Pinpoint the cell where the given text exists, returning its (X, Y) midpoint coordinate. 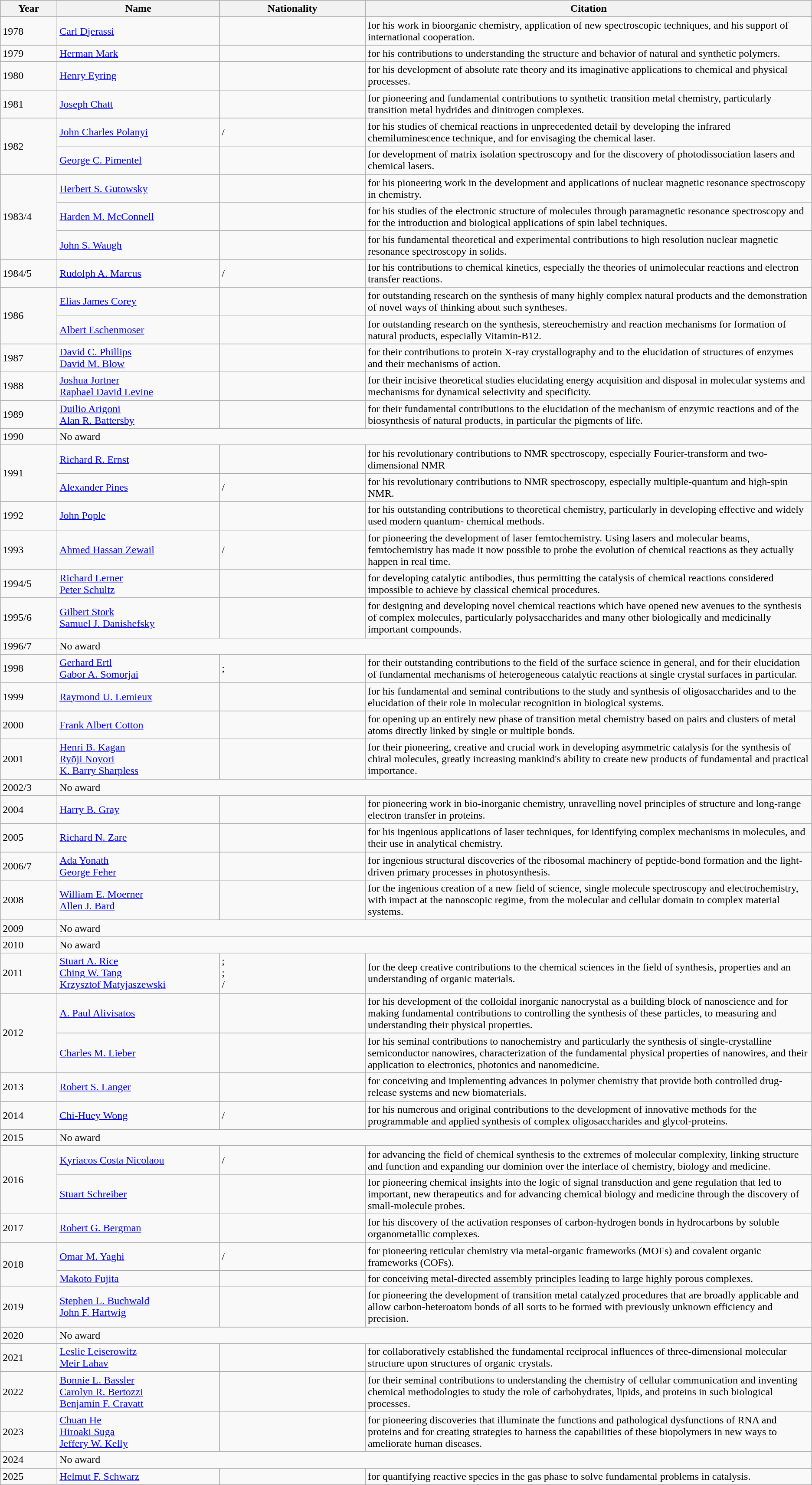
Robert S. Langer (138, 1087)
for his contributions to understanding the structure and behavior of natural and synthetic polymers. (588, 53)
Joshua Jortner Raphael David Levine (138, 386)
2015 (29, 1138)
1989 (29, 415)
for ingenious structural discoveries of the ribosomal machinery of peptide-bond formation and the light-driven primary processes in photosynthesis. (588, 866)
1999 (29, 697)
Albert Eschenmoser (138, 330)
2008 (29, 900)
1993 (29, 550)
Henri B. Kagan Ryōji Noyori K. Barry Sharpless (138, 759)
for his outstanding contributions to theoretical chemistry, particularly in developing effective and widely used modern quantum- chemical methods. (588, 515)
Gilbert Stork Samuel J. Danishefsky (138, 618)
David C. Phillips David M. Blow (138, 358)
2010 (29, 945)
for outstanding research on the synthesis, stereochemistry and reaction mechanisms for formation of natural products, especially Vitamin-B12. (588, 330)
1986 (29, 315)
2000 (29, 724)
for his development of absolute rate theory and its imaginative applications to chemical and physical processes. (588, 75)
Harry B. Gray (138, 810)
for his ingenious applications of laser techniques, for identifying complex mechanisms in molecules, and their use in analytical chemistry. (588, 838)
Herman Mark (138, 53)
William E. Moerner Allen J. Bard (138, 900)
Makoto Fujita (138, 1279)
2013 (29, 1087)
1996/7 (29, 646)
for his pioneering work in the development and applications of nuclear magnetic resonance spectroscopy in chemistry. (588, 188)
John Pople (138, 515)
2023 (29, 1432)
1988 (29, 386)
Elias James Corey (138, 301)
Chuan He Hiroaki Suga Jeffery W. Kelly (138, 1432)
1978 (29, 31)
1990 (29, 437)
Joseph Chatt (138, 104)
for quantifying reactive species in the gas phase to solve fundamental problems in catalysis. (588, 1476)
2016 (29, 1180)
Duilio Arigoni Alan R. Battersby (138, 415)
for his contributions to chemical kinetics, especially the theories of unimolecular reactions and electron transfer reactions. (588, 273)
for the deep creative contributions to the chemical sciences in the field of synthesis, properties and an understanding of organic materials. (588, 973)
Alexander Pines (138, 488)
2012 (29, 1033)
for development of matrix isolation spectroscopy and for the discovery of photodissociation lasers and chemical lasers. (588, 161)
Richard R. Ernst (138, 459)
Harden M. McConnell (138, 217)
1991 (29, 473)
Rudolph A. Marcus (138, 273)
1987 (29, 358)
2018 (29, 1265)
2004 (29, 810)
Carl Djerassi (138, 31)
Stuart Schreiber (138, 1194)
2025 (29, 1476)
Nationality (292, 9)
for his discovery of the activation responses of carbon-hydrogen bonds in hydrocarbons by soluble organometallic complexes. (588, 1228)
for his revolutionary contributions to NMR spectroscopy, especially Fourier-transform and two-dimensional NMR (588, 459)
Omar M. Yaghi (138, 1256)
Robert G. Bergman (138, 1228)
Herbert S. Gutowsky (138, 188)
Citation (588, 9)
Richard N. Zare (138, 838)
2017 (29, 1228)
for pioneering work in bio-inorganic chemistry, unravelling novel principles of structure and long-range electron transfer in proteins. (588, 810)
for his work in bioorganic chemistry, application of new spectroscopic techniques, and his support of international cooperation. (588, 31)
1998 (29, 668)
1992 (29, 515)
1994/5 (29, 584)
George C. Pimentel (138, 161)
Bonnie L. Bassler Carolyn R. Bertozzi Benjamin F. Cravatt (138, 1392)
Ahmed Hassan Zewail (138, 550)
2001 (29, 759)
Chi-Huey Wong (138, 1115)
2019 (29, 1307)
for their contributions to protein X-ray crystallography and to the elucidation of structures of enzymes and their mechanisms of action. (588, 358)
1984/5 (29, 273)
Raymond U. Lemieux (138, 697)
Henry Eyring (138, 75)
Stuart A. Rice Ching W. Tang Krzysztof Matyjaszewski (138, 973)
1980 (29, 75)
; ; / (292, 973)
1983/4 (29, 217)
for collaboratively established the fundamental reciprocal influences of three-dimensional molecular structure upon structures of organic crystals. (588, 1358)
; (292, 668)
Ada Yonath George Feher (138, 866)
1995/6 (29, 618)
John S. Waugh (138, 245)
1982 (29, 146)
Stephen L. Buchwald John F. Hartwig (138, 1307)
Year (29, 9)
John Charles Polanyi (138, 132)
Charles M. Lieber (138, 1053)
2002/3 (29, 787)
2014 (29, 1115)
Richard Lerner Peter Schultz (138, 584)
Gerhard Ertl Gabor A. Somorjai (138, 668)
Leslie Leiserowitz Meir Lahav (138, 1358)
2005 (29, 838)
A. Paul Alivisatos (138, 1013)
2024 (29, 1460)
for his fundamental theoretical and experimental contributions to high resolution nuclear magnetic resonance spectroscopy in solids. (588, 245)
2006/7 (29, 866)
for conceiving and implementing advances in polymer chemistry that provide both controlled drug-release systems and new biomaterials. (588, 1087)
for conceiving metal-directed assembly principles leading to large highly porous complexes. (588, 1279)
2021 (29, 1358)
1981 (29, 104)
2011 (29, 973)
2009 (29, 928)
1979 (29, 53)
Helmut F. Schwarz (138, 1476)
Kyriacos Costa Nicolaou (138, 1160)
Frank Albert Cotton (138, 724)
2022 (29, 1392)
for pioneering reticular chemistry via metal-organic frameworks (MOFs) and covalent organic frameworks (COFs). (588, 1256)
2020 (29, 1335)
for his revolutionary contributions to NMR spectroscopy, especially multiple-quantum and high-spin NMR. (588, 488)
Name (138, 9)
